Search for the cell housing the specified text and yield its (X, Y) center coordinate. 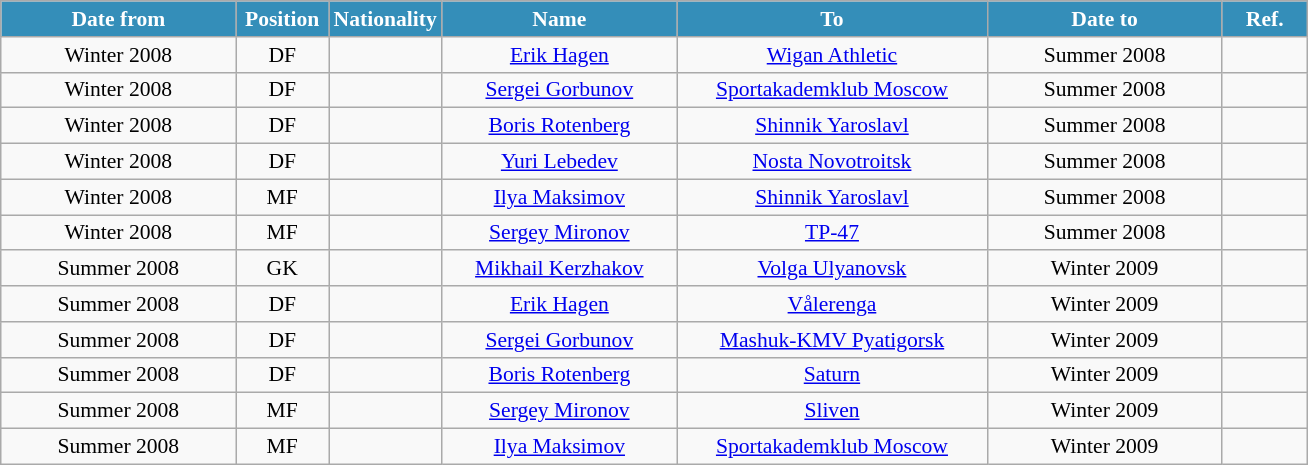
Ref. (1264, 19)
Yuri Lebedev (560, 162)
Mikhail Kerzhakov (560, 269)
Saturn (832, 375)
Name (560, 19)
Nationality (384, 19)
TP-47 (832, 233)
Nosta Novotroitsk (832, 162)
Date to (1104, 19)
Volga Ulyanovsk (832, 269)
GK (282, 269)
Date from (118, 19)
Vålerenga (832, 304)
To (832, 19)
Sliven (832, 411)
Mashuk-KMV Pyatigorsk (832, 340)
Wigan Athletic (832, 55)
Position (282, 19)
